Provide the [x, y] coordinate of the cell's center where the given text is located.  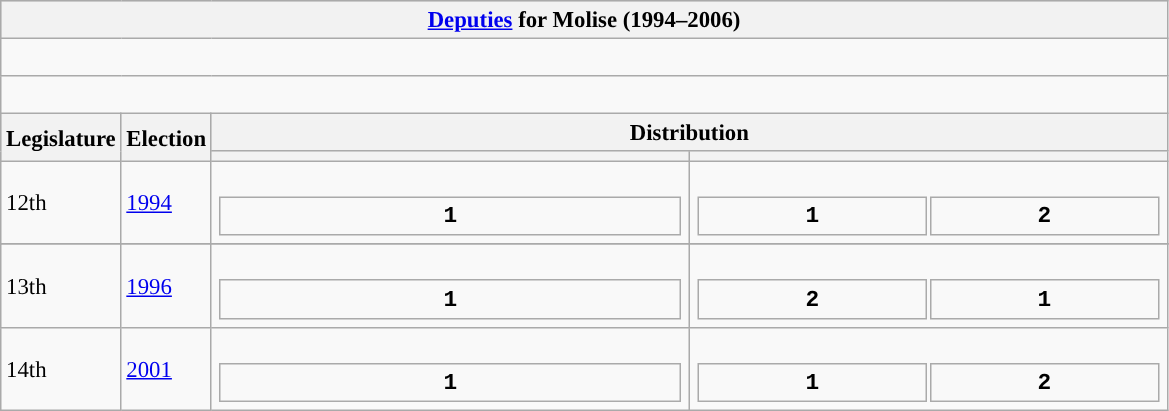
Election [166, 138]
2 1 [928, 286]
Distribution [689, 133]
1994 [166, 204]
Legislature [61, 138]
1996 [166, 286]
14th [61, 368]
12th [61, 204]
2001 [166, 368]
Deputies for Molise (1994–2006) [584, 20]
13th [61, 286]
